Return the [x, y] coordinate for the center point of the cell that contains the specified text.  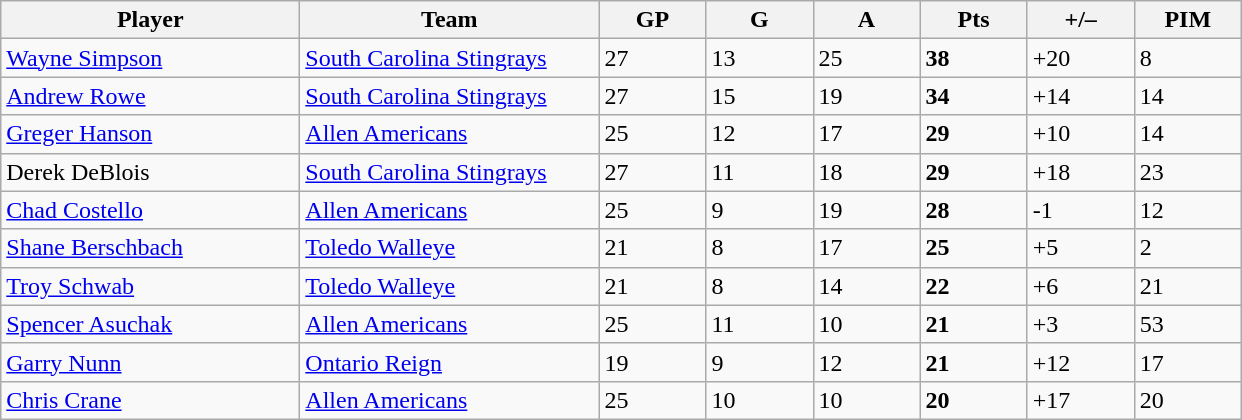
Derek DeBlois [150, 172]
Wayne Simpson [150, 58]
+3 [1080, 324]
Chris Crane [150, 400]
Spencer Asuchak [150, 324]
53 [1188, 324]
Shane Berschbach [150, 248]
Greger Hanson [150, 134]
+6 [1080, 286]
-1 [1080, 210]
A [866, 20]
+20 [1080, 58]
Troy Schwab [150, 286]
Garry Nunn [150, 362]
38 [974, 58]
2 [1188, 248]
G [760, 20]
34 [974, 96]
+14 [1080, 96]
+12 [1080, 362]
+17 [1080, 400]
Pts [974, 20]
28 [974, 210]
GP [652, 20]
+/– [1080, 20]
13 [760, 58]
Chad Costello [150, 210]
15 [760, 96]
22 [974, 286]
Player [150, 20]
23 [1188, 172]
+18 [1080, 172]
Ontario Reign [450, 362]
PIM [1188, 20]
Andrew Rowe [150, 96]
18 [866, 172]
+5 [1080, 248]
Team [450, 20]
+10 [1080, 134]
